Find where the given text appears and provide that cell's center as [x, y] coordinate. 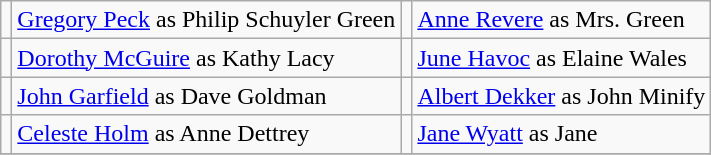
Dorothy McGuire as Kathy Lacy [206, 58]
Jane Wyatt as Jane [562, 134]
Albert Dekker as John Minify [562, 96]
John Garfield as Dave Goldman [206, 96]
June Havoc as Elaine Wales [562, 58]
Anne Revere as Mrs. Green [562, 20]
Celeste Holm as Anne Dettrey [206, 134]
Gregory Peck as Philip Schuyler Green [206, 20]
